Determine the (x, y) coordinate at the center of the cell enclosing the given text.  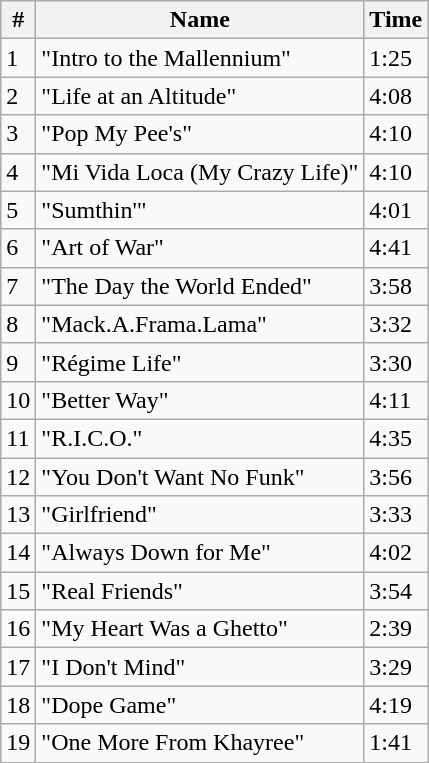
3:29 (396, 667)
6 (18, 248)
15 (18, 591)
4:35 (396, 438)
"Better Way" (200, 400)
"You Don't Want No Funk" (200, 477)
1:25 (396, 58)
1:41 (396, 743)
3:33 (396, 515)
"Sumthin'" (200, 210)
"Girlfriend" (200, 515)
16 (18, 629)
19 (18, 743)
# (18, 20)
4:08 (396, 96)
4:19 (396, 705)
"Régime Life" (200, 362)
17 (18, 667)
"Dope Game" (200, 705)
"Mack.A.Frama.Lama" (200, 324)
3:58 (396, 286)
"I Don't Mind" (200, 667)
"Always Down for Me" (200, 553)
4:01 (396, 210)
4 (18, 172)
7 (18, 286)
3:54 (396, 591)
3:32 (396, 324)
Time (396, 20)
1 (18, 58)
"The Day the World Ended" (200, 286)
Name (200, 20)
12 (18, 477)
"Life at an Altitude" (200, 96)
"Real Friends" (200, 591)
"Mi Vida Loca (My Crazy Life)" (200, 172)
5 (18, 210)
"My Heart Was a Ghetto" (200, 629)
"Pop My Pee's" (200, 134)
"Intro to the Mallennium" (200, 58)
3:56 (396, 477)
3 (18, 134)
9 (18, 362)
2:39 (396, 629)
2 (18, 96)
4:02 (396, 553)
"R.I.C.O." (200, 438)
3:30 (396, 362)
"One More From Khayree" (200, 743)
4:41 (396, 248)
13 (18, 515)
14 (18, 553)
"Art of War" (200, 248)
8 (18, 324)
10 (18, 400)
18 (18, 705)
4:11 (396, 400)
11 (18, 438)
